Provide the [X, Y] coordinate of the cell's center where the given text is located.  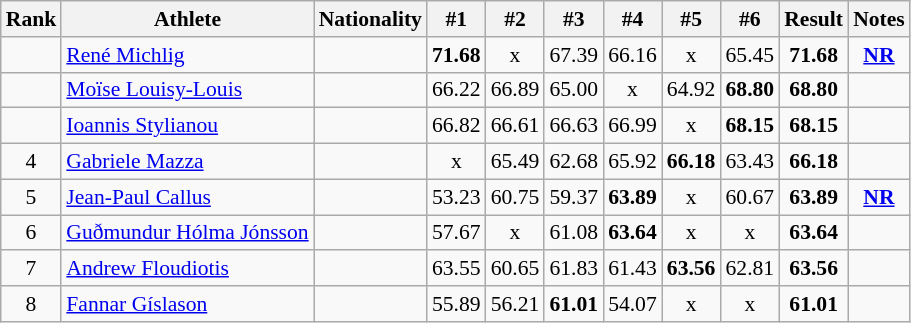
56.21 [516, 304]
Athlete [187, 19]
#3 [574, 19]
65.00 [574, 90]
#1 [456, 19]
62.81 [750, 269]
59.37 [574, 197]
Result [814, 19]
Fannar Gíslason [187, 304]
#2 [516, 19]
4 [32, 162]
5 [32, 197]
53.23 [456, 197]
Guðmundur Hólma Jónsson [187, 233]
René Michlig [187, 55]
65.45 [750, 55]
Ioannis Stylianou [187, 126]
#5 [692, 19]
63.43 [750, 162]
Notes [879, 19]
57.67 [456, 233]
60.75 [516, 197]
#4 [632, 19]
7 [32, 269]
Gabriele Mazza [187, 162]
62.68 [574, 162]
65.92 [632, 162]
Nationality [370, 19]
6 [32, 233]
60.67 [750, 197]
61.83 [574, 269]
60.65 [516, 269]
61.08 [574, 233]
55.89 [456, 304]
66.16 [632, 55]
64.92 [692, 90]
66.63 [574, 126]
Rank [32, 19]
65.49 [516, 162]
67.39 [574, 55]
66.89 [516, 90]
54.07 [632, 304]
Jean-Paul Callus [187, 197]
61.43 [632, 269]
8 [32, 304]
Andrew Floudiotis [187, 269]
66.99 [632, 126]
66.82 [456, 126]
Moïse Louisy-Louis [187, 90]
66.61 [516, 126]
66.22 [456, 90]
#6 [750, 19]
63.55 [456, 269]
